Locate the cell with the specified text and output its [x, y] center coordinate. 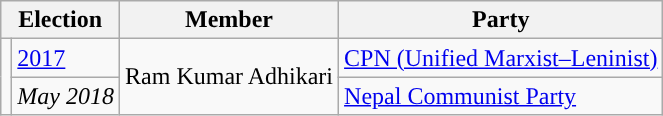
Election [60, 20]
Nepal Communist Party [501, 96]
CPN (Unified Marxist–Leninist) [501, 58]
Member [230, 20]
May 2018 [66, 96]
2017 [66, 58]
Party [501, 20]
Ram Kumar Adhikari [230, 77]
